Extract the [x, y] coordinate from the center of the cell holding the provided text.  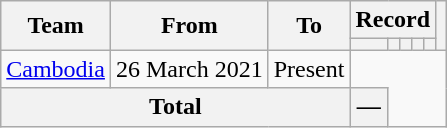
Total [176, 107]
Cambodia [56, 69]
From [189, 26]
Record [393, 20]
Present [309, 69]
26 March 2021 [189, 69]
Team [56, 26]
— [369, 107]
To [309, 26]
